From the cell containing the given text, extract its center point as (X, Y) coordinate. 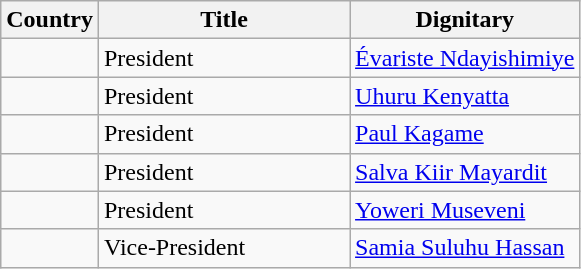
Yoweri Museveni (465, 210)
Country (50, 20)
Samia Suluhu Hassan (465, 248)
Paul Kagame (465, 134)
Title (224, 20)
Uhuru Kenyatta (465, 96)
Vice-President (224, 248)
Évariste Ndayishimiye (465, 58)
Dignitary (465, 20)
Salva Kiir Mayardit (465, 172)
